For the text-containing cell, return its midpoint in (X, Y) coordinate format. 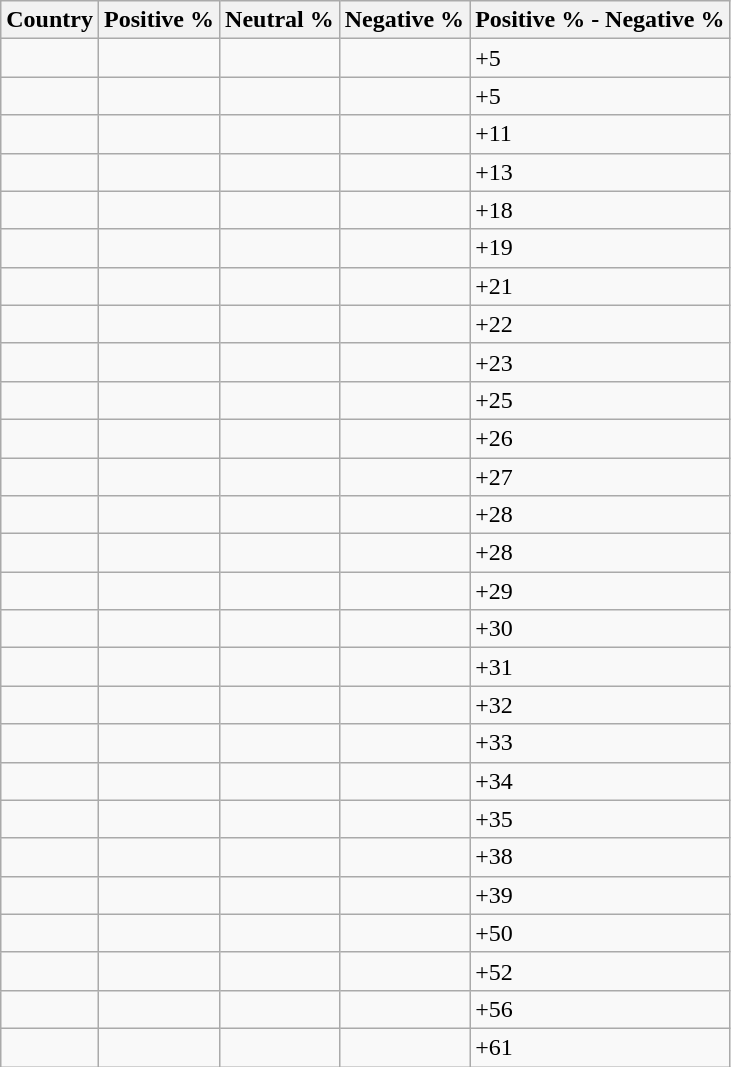
+31 (600, 667)
+11 (600, 134)
Positive % (158, 20)
Positive % - Negative % (600, 20)
+22 (600, 324)
+25 (600, 400)
Country (50, 20)
Neutral % (280, 20)
+27 (600, 477)
+35 (600, 819)
Negative % (404, 20)
+38 (600, 857)
+19 (600, 248)
+52 (600, 971)
+33 (600, 743)
+32 (600, 705)
+30 (600, 629)
+34 (600, 781)
+21 (600, 286)
+23 (600, 362)
+29 (600, 591)
+39 (600, 895)
+61 (600, 1047)
+18 (600, 210)
+50 (600, 933)
+26 (600, 438)
+56 (600, 1009)
+13 (600, 172)
